Search for the cell housing the specified text and yield its (X, Y) center coordinate. 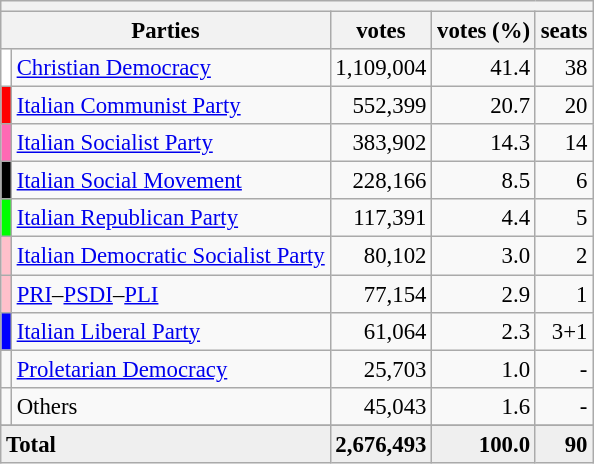
votes (%) (484, 31)
Italian Socialist Party (170, 143)
Others (170, 406)
2,676,493 (381, 444)
6 (564, 181)
4.4 (484, 219)
100.0 (484, 444)
2 (564, 256)
Italian Communist Party (170, 106)
383,902 (381, 143)
Christian Democracy (170, 68)
41.4 (484, 68)
552,399 (381, 106)
2.3 (484, 331)
Italian Republican Party (170, 219)
20.7 (484, 106)
20 (564, 106)
25,703 (381, 369)
14.3 (484, 143)
8.5 (484, 181)
PRI–PSDI–PLI (170, 294)
Total (166, 444)
Proletarian Democracy (170, 369)
Italian Democratic Socialist Party (170, 256)
14 (564, 143)
1 (564, 294)
77,154 (381, 294)
seats (564, 31)
38 (564, 68)
45,043 (381, 406)
3.0 (484, 256)
votes (381, 31)
1.0 (484, 369)
1.6 (484, 406)
2.9 (484, 294)
117,391 (381, 219)
3+1 (564, 331)
Parties (166, 31)
228,166 (381, 181)
Italian Social Movement (170, 181)
80,102 (381, 256)
1,109,004 (381, 68)
Italian Liberal Party (170, 331)
61,064 (381, 331)
5 (564, 219)
90 (564, 444)
